Identify which cell holds the provided text, then report its [X, Y] central coordinate. 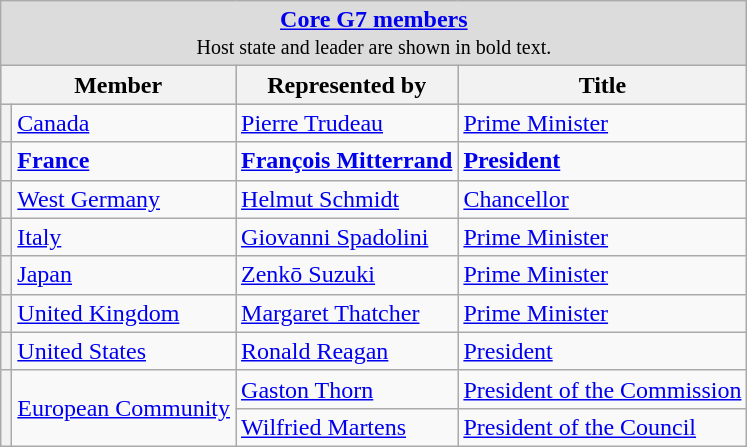
President of the Council [602, 427]
Japan [124, 275]
Chancellor [602, 199]
France [124, 161]
Helmut Schmidt [347, 199]
Italy [124, 237]
Zenkō Suzuki [347, 275]
United Kingdom [124, 313]
Gaston Thorn [347, 389]
Represented by [347, 85]
François Mitterrand [347, 161]
Core G7 membersHost state and leader are shown in bold text. [374, 34]
Giovanni Spadolini [347, 237]
Canada [124, 123]
Wilfried Martens [347, 427]
Member [118, 85]
West Germany [124, 199]
President of the Commission [602, 389]
Title [602, 85]
Ronald Reagan [347, 351]
Margaret Thatcher [347, 313]
European Community [124, 408]
Pierre Trudeau [347, 123]
United States [124, 351]
